Return (X, Y) of the center of cell containing provided text 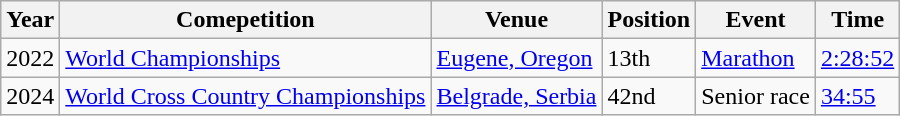
Senior race (756, 96)
Venue (516, 20)
Time (857, 20)
42nd (649, 96)
Year (30, 20)
2022 (30, 58)
Belgrade, Serbia (516, 96)
13th (649, 58)
34:55 (857, 96)
Marathon (756, 58)
Eugene, Oregon (516, 58)
World Cross Country Championships (246, 96)
Event (756, 20)
2:28:52 (857, 58)
Comepetition (246, 20)
World Championships (246, 58)
2024 (30, 96)
Position (649, 20)
